Identify which cell holds the provided text, then report its [x, y] central coordinate. 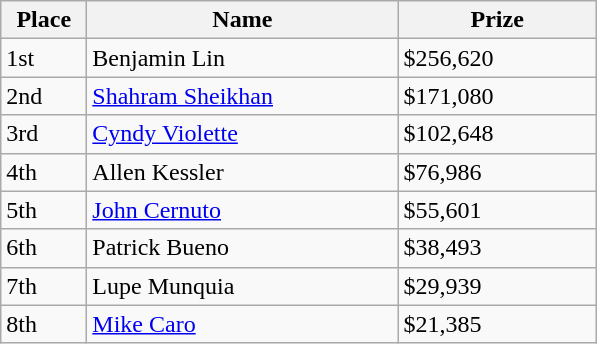
Patrick Bueno [242, 248]
3rd [44, 134]
6th [44, 248]
1st [44, 58]
Allen Kessler [242, 172]
Place [44, 20]
7th [44, 286]
$29,939 [498, 286]
Benjamin Lin [242, 58]
$102,648 [498, 134]
$38,493 [498, 248]
$55,601 [498, 210]
Mike Caro [242, 324]
Name [242, 20]
Cyndy Violette [242, 134]
John Cernuto [242, 210]
$171,080 [498, 96]
Shahram Sheikhan [242, 96]
$21,385 [498, 324]
8th [44, 324]
$256,620 [498, 58]
Prize [498, 20]
4th [44, 172]
2nd [44, 96]
Lupe Munquia [242, 286]
$76,986 [498, 172]
5th [44, 210]
